Locate the cell with the specified text and output its (X, Y) center coordinate. 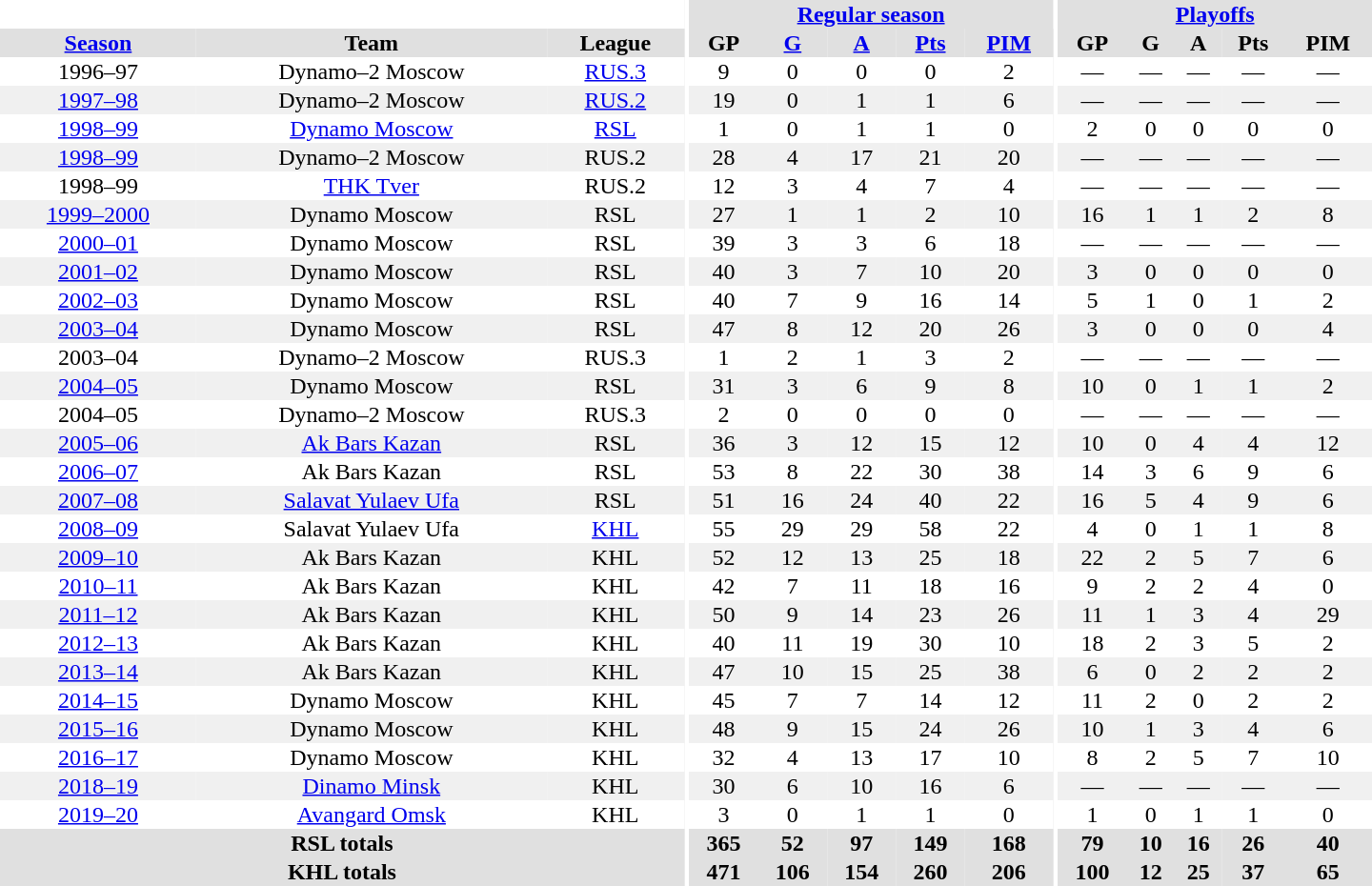
Playoffs (1215, 14)
36 (723, 443)
2005–06 (98, 443)
79 (1092, 843)
23 (930, 614)
50 (723, 614)
2013–14 (98, 672)
2018–19 (98, 786)
471 (723, 872)
58 (930, 529)
Team (372, 43)
55 (723, 529)
2007–08 (98, 500)
2010–11 (98, 586)
2002–03 (98, 300)
42 (723, 586)
Regular season (871, 14)
2006–07 (98, 472)
65 (1328, 872)
53 (723, 472)
260 (930, 872)
27 (723, 214)
31 (723, 386)
1996–97 (98, 71)
32 (723, 757)
1997–98 (98, 100)
League (615, 43)
2011–12 (98, 614)
2008–09 (98, 529)
2014–15 (98, 700)
RSL totals (342, 843)
21 (930, 157)
154 (861, 872)
51 (723, 500)
Dinamo Minsk (372, 786)
2019–20 (98, 815)
97 (861, 843)
37 (1254, 872)
206 (1009, 872)
365 (723, 843)
100 (1092, 872)
149 (930, 843)
2009–10 (98, 557)
106 (793, 872)
48 (723, 729)
2001–02 (98, 272)
168 (1009, 843)
Season (98, 43)
39 (723, 243)
2016–17 (98, 757)
2000–01 (98, 243)
2012–13 (98, 643)
THK Tver (372, 186)
1999–2000 (98, 214)
KHL totals (342, 872)
Avangard Omsk (372, 815)
28 (723, 157)
45 (723, 700)
2015–16 (98, 729)
